For the text-containing cell, return its midpoint in (X, Y) coordinate format. 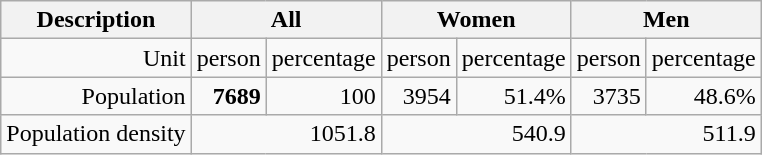
7689 (228, 96)
Description (96, 20)
Population density (96, 134)
48.6% (704, 96)
Population (96, 96)
3735 (608, 96)
100 (324, 96)
540.9 (476, 134)
1051.8 (286, 134)
All (286, 20)
Unit (96, 58)
3954 (418, 96)
511.9 (666, 134)
Women (476, 20)
51.4% (514, 96)
Men (666, 20)
